Return the [x, y] coordinate for the center point of the cell that contains the specified text.  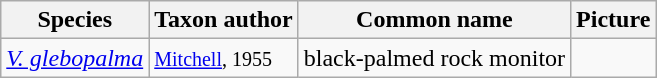
Common name [434, 20]
Taxon author [224, 20]
Species [75, 20]
Picture [614, 20]
black-palmed rock monitor [434, 58]
Mitchell, 1955 [224, 58]
V. glebopalma [75, 58]
